Return (X, Y) of the center of cell containing provided text 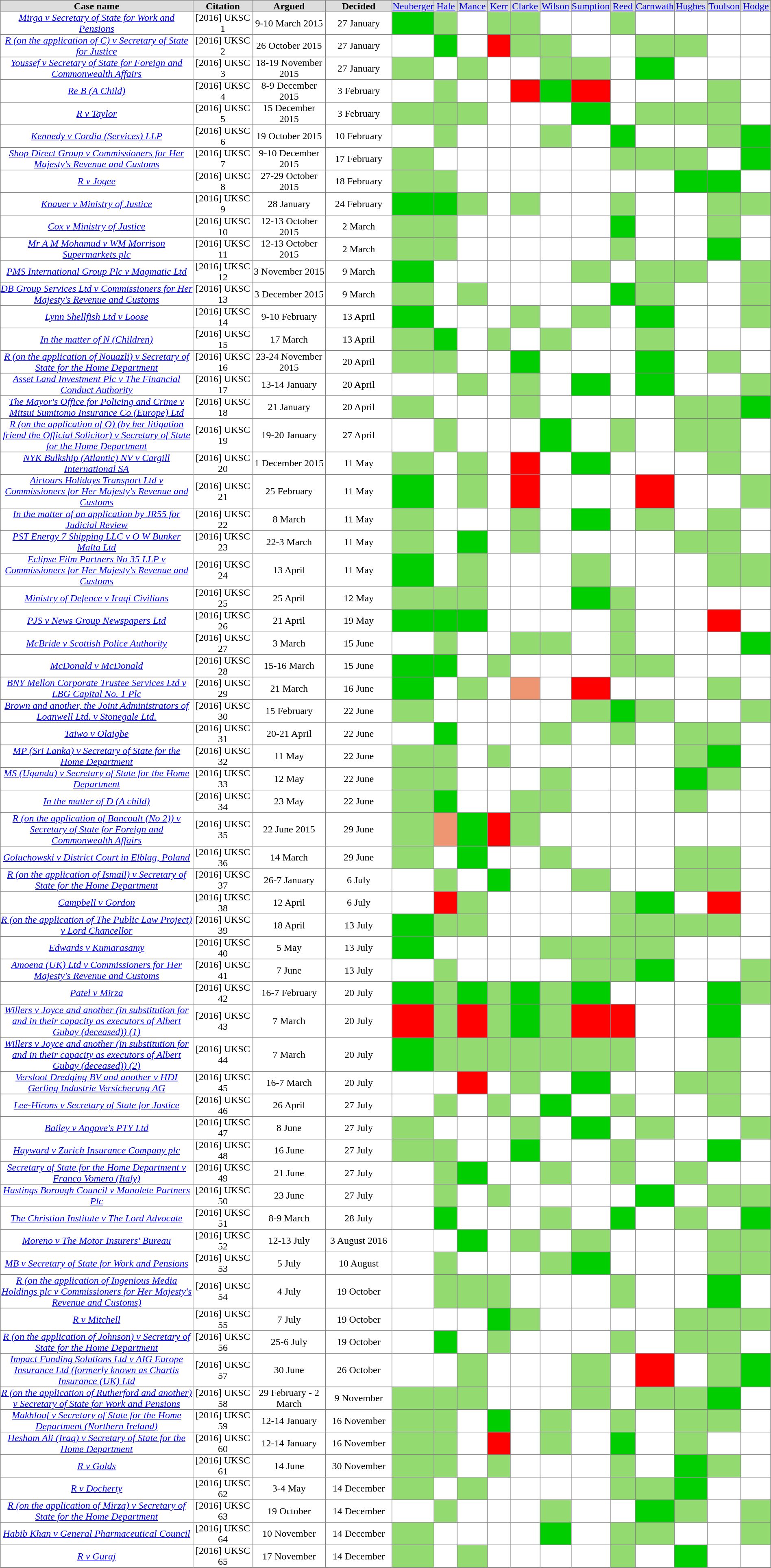
19 October 2015 (289, 136)
Mr A M Mohamud v WM Morrison Supermarkets plc (97, 249)
[2016] UKSC 7 (223, 159)
Hale (446, 6)
Bailey v Angove's PTY Ltd (97, 1128)
In the matter of N (Children) (97, 339)
MP (Sri Lanka) v Secretary of State for the Home Department (97, 756)
21 January (289, 407)
Neuberger (413, 6)
Decided (359, 6)
MB v Secretary of State for Work and Pensions (97, 1263)
[2016] UKSC 36 (223, 858)
[2016] UKSC 51 (223, 1218)
Hesham Ali (Iraq) v Secretary of State for the Home Department (97, 1444)
[2016] UKSC 53 (223, 1263)
3 December 2015 (289, 294)
Asset Land Investment Plc v The Financial Conduct Authority (97, 384)
17 November (289, 1556)
[2016] UKSC 61 (223, 1466)
[2016] UKSC 42 (223, 993)
18-19 November 2015 (289, 68)
[2016] UKSC 27 (223, 643)
R (on the application of Mirza) v Secretary of State for the Home Department (97, 1511)
23 May (289, 801)
[2016] UKSC 17 (223, 384)
Willers v Joyce and another (in substitution for and in their capacity as executors of Albert Gubay (deceased)) (2) (97, 1055)
[2016] UKSC 32 (223, 756)
Edwards v Kumarasamy (97, 948)
Lee-Hirons v Secretary of State for Justice (97, 1105)
Carnwath (655, 6)
8-9 March (289, 1218)
28 January (289, 204)
Youssef v Secretary of State for Foreign and Commonwealth Affairs (97, 68)
The Mayor's Office for Policing and Crime v Mitsui Sumitomo Insurance Co (Europe) Ltd (97, 407)
9 November (359, 1398)
26 October (359, 1370)
McDonald v McDonald (97, 666)
Knauer v Ministry of Justice (97, 204)
MS (Uganda) v Secretary of State for the Home Department (97, 779)
[2016] UKSC 40 (223, 948)
[2016] UKSC 46 (223, 1105)
Sumption (590, 6)
Reed (623, 6)
27-29 October 2015 (289, 181)
R (on the application of Johnson) v Secretary of State for the Home Department (97, 1342)
[2016] UKSC 12 (223, 272)
7 July (289, 1319)
30 June (289, 1370)
[2016] UKSC 33 (223, 779)
[2016] UKSC 25 (223, 598)
[2016] UKSC 37 (223, 880)
[2016] UKSC 5 (223, 114)
Brown and another, the Joint Administrators of Loanwell Ltd. v Stonegale Ltd. (97, 711)
21 March (289, 688)
Citation (223, 6)
[2016] UKSC 14 (223, 317)
Hodge (756, 6)
[2016] UKSC 59 (223, 1421)
Hughes (690, 6)
Argued (289, 6)
21 June (289, 1173)
[2016] UKSC 34 (223, 801)
3 March (289, 643)
18 April (289, 925)
[2016] UKSC 64 (223, 1534)
R v Guraj (97, 1556)
PJS v News Group Newspapers Ltd (97, 621)
Shop Direct Group v Commissioners for Her Majesty's Revenue and Customs (97, 159)
Clarke (525, 6)
7 June (289, 970)
Mance (473, 6)
[2016] UKSC 22 (223, 520)
Toulson (724, 6)
[2016] UKSC 4 (223, 91)
29 February - 2 March (289, 1398)
R v Taylor (97, 114)
3 November 2015 (289, 272)
[2016] UKSC 35 (223, 829)
Airtours Holidays Transport Ltd v Commissioners for Her Majesty's Revenue and Customs (97, 491)
8 March (289, 520)
[2016] UKSC 3 (223, 68)
12-13 July (289, 1241)
19 May (359, 621)
R v Jogee (97, 181)
R (on the application of The Public Law Project) v Lord Chancellor (97, 925)
R (on the application of Ingenious Media Holdings plc v Commissioners for Her Majesty's Revenue and Customs) (97, 1291)
[2016] UKSC 41 (223, 970)
[2016] UKSC 8 (223, 181)
Impact Funding Solutions Ltd v AIG Europe Insurance Ltd (formerly known as Chartis Insurance (UK) Ltd (97, 1370)
DB Group Services Ltd v Commissioners for Her Majesty's Revenue and Customs (97, 294)
26-7 January (289, 880)
21 April (289, 621)
Kerr (499, 6)
15 February (289, 711)
3 August 2016 (359, 1241)
R (on the application of Ismail) v Secretary of State for the Home Department (97, 880)
[2016] UKSC 11 (223, 249)
15 December 2015 (289, 114)
[2016] UKSC 16 (223, 362)
[2016] UKSC 15 (223, 339)
R (on the application of Nouazli) v Secretary of State for the Home Department (97, 362)
5 May (289, 948)
12 April (289, 903)
13-14 January (289, 384)
Habib Khan v General Pharmaceutical Council (97, 1534)
[2016] UKSC 49 (223, 1173)
[2016] UKSC 56 (223, 1342)
Hayward v Zurich Insurance Company plc (97, 1151)
[2016] UKSC 45 (223, 1083)
25-6 July (289, 1342)
Taiwo v Olaigbe (97, 734)
[2016] UKSC 24 (223, 570)
[2016] UKSC 10 (223, 227)
[2016] UKSC 26 (223, 621)
R (on the application of Bancoult (No 2)) v Secretary of State for Foreign and Commonwealth Affairs (97, 829)
[2016] UKSC 2 (223, 46)
[2016] UKSC 54 (223, 1291)
10 February (359, 136)
[2016] UKSC 9 (223, 204)
8-9 December 2015 (289, 91)
28 July (359, 1218)
16-7 March (289, 1083)
R v Golds (97, 1466)
[2016] UKSC 48 (223, 1151)
[2016] UKSC 23 (223, 542)
25 April (289, 598)
R (on the application of O) (by her litigation friend the Official Solicitor) v Secretary of State for the Home Department (97, 435)
[2016] UKSC 62 (223, 1489)
19-20 January (289, 435)
Amoena (UK) Ltd v Commissioners for Her Majesty's Revenue and Customs (97, 970)
[2016] UKSC 50 (223, 1196)
14 June (289, 1466)
Wilson (555, 6)
[2016] UKSC 43 (223, 1021)
22-3 March (289, 542)
24 February (359, 204)
[2016] UKSC 65 (223, 1556)
[2016] UKSC 31 (223, 734)
Cox v Ministry of Justice (97, 227)
[2016] UKSC 1 (223, 23)
Versloot Dredging BV and another v HDI Gerling Industrie Versicherung AG (97, 1083)
18 February (359, 181)
Secretary of State for the Home Department v Franco Vomero (Italy) (97, 1173)
NYK Bulkship (Atlantic) NV v Cargill International SA (97, 463)
R (on the application of Rutherford and another) v Secretary of State for Work and Pensions (97, 1398)
10 August (359, 1263)
[2016] UKSC 6 (223, 136)
[2016] UKSC 60 (223, 1444)
1 December 2015 (289, 463)
The Christian Institute v The Lord Advocate (97, 1218)
5 July (289, 1263)
In the matter of an application by JR55 for Judicial Review (97, 520)
Goluchowski v District Court in Elblag, Poland (97, 858)
27 April (359, 435)
[2016] UKSC 20 (223, 463)
McBride v Scottish Police Authority (97, 643)
Moreno v The Motor Insurers' Bureau (97, 1241)
[2016] UKSC 38 (223, 903)
20-21 April (289, 734)
23-24 November 2015 (289, 362)
15-16 March (289, 666)
[2016] UKSC 44 (223, 1055)
8 June (289, 1128)
4 July (289, 1291)
Makhlouf v Secretary of State for the Home Department (Northern Ireland) (97, 1421)
14 March (289, 858)
[2016] UKSC 30 (223, 711)
26 April (289, 1105)
Campbell v Gordon (97, 903)
9-10 February (289, 317)
[2016] UKSC 52 (223, 1241)
9-10 December 2015 (289, 159)
Case name (97, 6)
Re B (A Child) (97, 91)
[2016] UKSC 29 (223, 688)
[2016] UKSC 58 (223, 1398)
PST Energy 7 Shipping LLC v O W Bunker Malta Ltd (97, 542)
PMS International Group Plc v Magmatic Ltd (97, 272)
[2016] UKSC 19 (223, 435)
R (on the application of C) v Secretary of State for Justice (97, 46)
R v Mitchell (97, 1319)
30 November (359, 1466)
R v Docherty (97, 1489)
17 March (289, 339)
[2016] UKSC 28 (223, 666)
BNY Mellon Corporate Trustee Services Ltd v LBG Capital No. 1 Plc (97, 688)
[2016] UKSC 57 (223, 1370)
9-10 March 2015 (289, 23)
[2016] UKSC 55 (223, 1319)
Mirga v Secretary of State for Work and Pensions (97, 23)
26 October 2015 (289, 46)
3-4 May (289, 1489)
Hastings Borough Council v Manolete Partners Plc (97, 1196)
[2016] UKSC 21 (223, 491)
Kennedy v Cordia (Services) LLP (97, 136)
[2016] UKSC 18 (223, 407)
Ministry of Defence v Iraqi Civilians (97, 598)
16-7 February (289, 993)
Lynn Shellfish Ltd v Loose (97, 317)
Eclipse Film Partners No 35 LLP v Commissioners for Her Majesty's Revenue and Customs (97, 570)
22 June 2015 (289, 829)
[2016] UKSC 39 (223, 925)
[2016] UKSC 47 (223, 1128)
25 February (289, 491)
17 February (359, 159)
[2016] UKSC 63 (223, 1511)
In the matter of D (A child) (97, 801)
Patel v Mirza (97, 993)
10 November (289, 1534)
Willers v Joyce and another (in substitution for and in their capacity as executors of Albert Gubay (deceased)) (1) (97, 1021)
[2016] UKSC 13 (223, 294)
23 June (289, 1196)
